From the cell containing the given text, extract its center point as [X, Y] coordinate. 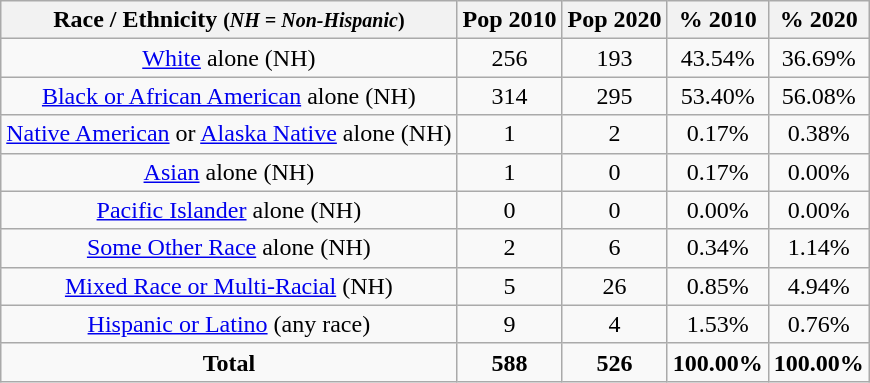
526 [614, 362]
% 2010 [718, 20]
56.08% [818, 96]
Native American or Alaska Native alone (NH) [229, 134]
Total [229, 362]
0.85% [718, 286]
% 2020 [818, 20]
256 [510, 58]
314 [510, 96]
Mixed Race or Multi-Racial (NH) [229, 286]
White alone (NH) [229, 58]
193 [614, 58]
0.76% [818, 324]
295 [614, 96]
53.40% [718, 96]
4.94% [818, 286]
1.53% [718, 324]
Pop 2010 [510, 20]
Pop 2020 [614, 20]
Black or African American alone (NH) [229, 96]
0.38% [818, 134]
36.69% [818, 58]
4 [614, 324]
1.14% [818, 248]
588 [510, 362]
Race / Ethnicity (NH = Non-Hispanic) [229, 20]
26 [614, 286]
9 [510, 324]
6 [614, 248]
Some Other Race alone (NH) [229, 248]
43.54% [718, 58]
0.34% [718, 248]
Pacific Islander alone (NH) [229, 210]
5 [510, 286]
Asian alone (NH) [229, 172]
Hispanic or Latino (any race) [229, 324]
